Pinpoint the cell where the given text exists, returning its (X, Y) midpoint coordinate. 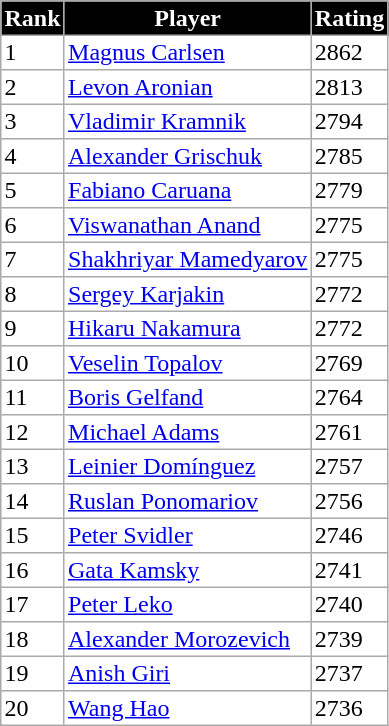
Veselin Topalov (188, 363)
2740 (350, 604)
Player (188, 18)
Shakhriyar Mamedyarov (188, 259)
2785 (350, 156)
2746 (350, 535)
13 (33, 466)
2739 (350, 639)
2769 (350, 363)
7 (33, 259)
Magnus Carlsen (188, 52)
1 (33, 52)
2862 (350, 52)
Anish Giri (188, 673)
2737 (350, 673)
2779 (350, 190)
20 (33, 708)
Leinier Domínguez (188, 466)
10 (33, 363)
2794 (350, 121)
Alexander Grischuk (188, 156)
2 (33, 87)
14 (33, 501)
Rank (33, 18)
Levon Aronian (188, 87)
16 (33, 570)
Viswanathan Anand (188, 225)
9 (33, 328)
Gata Kamsky (188, 570)
Ruslan Ponomariov (188, 501)
Michael Adams (188, 432)
15 (33, 535)
8 (33, 294)
Fabiano Caruana (188, 190)
3 (33, 121)
2813 (350, 87)
4 (33, 156)
Boris Gelfand (188, 397)
5 (33, 190)
2761 (350, 432)
2757 (350, 466)
19 (33, 673)
11 (33, 397)
2741 (350, 570)
6 (33, 225)
17 (33, 604)
Alexander Morozevich (188, 639)
Hikaru Nakamura (188, 328)
2764 (350, 397)
18 (33, 639)
Sergey Karjakin (188, 294)
12 (33, 432)
Rating (350, 18)
Peter Svidler (188, 535)
2756 (350, 501)
Vladimir Kramnik (188, 121)
Wang Hao (188, 708)
Peter Leko (188, 604)
2736 (350, 708)
